For the text-containing cell, return its midpoint in (X, Y) coordinate format. 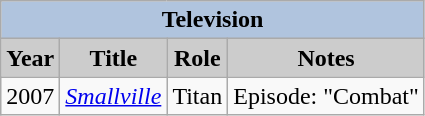
Year (30, 58)
2007 (30, 96)
Smallville (114, 96)
Title (114, 58)
Notes (326, 58)
Television (213, 20)
Role (198, 58)
Titan (198, 96)
Episode: "Combat" (326, 96)
